Identify which cell holds the provided text, then report its [x, y] central coordinate. 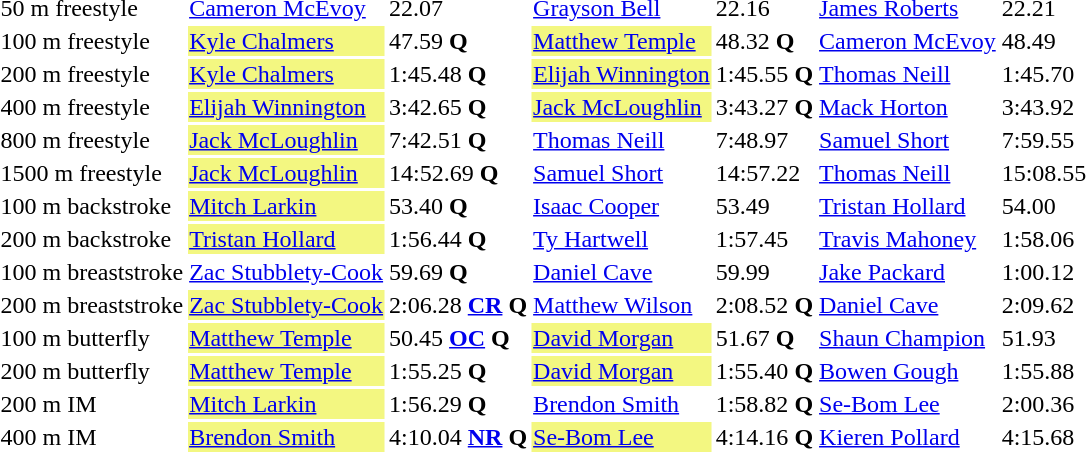
Kieren Pollard [908, 437]
50.45 OC Q [458, 338]
1:45.55 Q [764, 74]
Jake Packard [908, 272]
Matthew Wilson [622, 305]
1:55.40 Q [764, 371]
Isaac Cooper [622, 206]
1:45.48 Q [458, 74]
1:55.25 Q [458, 371]
3:43.27 Q [764, 107]
53.40 Q [458, 206]
14:52.69 Q [458, 173]
47.59 Q [458, 41]
51.67 Q [764, 338]
Ty Hartwell [622, 239]
3:42.65 Q [458, 107]
2:08.52 Q [764, 305]
Shaun Champion [908, 338]
4:14.16 Q [764, 437]
1:56.44 Q [458, 239]
14:57.22 [764, 173]
59.99 [764, 272]
7:48.97 [764, 140]
4:10.04 NR Q [458, 437]
Bowen Gough [908, 371]
Travis Mahoney [908, 239]
48.32 Q [764, 41]
2:06.28 CR Q [458, 305]
1:58.82 Q [764, 404]
59.69 Q [458, 272]
Mack Horton [908, 107]
1:57.45 [764, 239]
53.49 [764, 206]
Cameron McEvoy [908, 41]
1:56.29 Q [458, 404]
7:42.51 Q [458, 140]
